Output the [X, Y] coordinate of the center of the cell containing the given text.  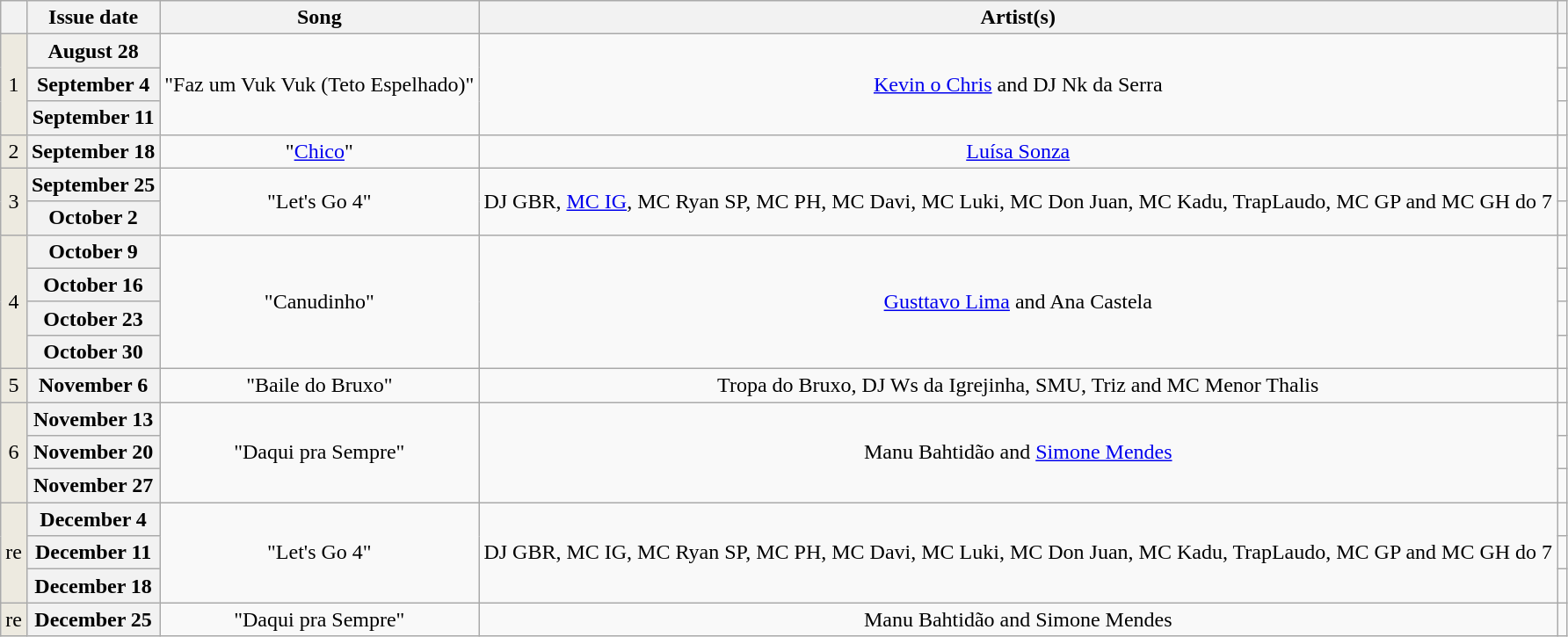
November 20 [93, 452]
Issue date [93, 18]
October 2 [93, 218]
October 9 [93, 251]
Tropa do Bruxo, DJ Ws da Igrejinha, SMU, Triz and MC Menor Thalis [1018, 385]
September 4 [93, 84]
"Canudinho" [320, 301]
1 [14, 84]
Artist(s) [1018, 18]
2 [14, 151]
4 [14, 301]
December 18 [93, 586]
Song [320, 18]
December 11 [93, 553]
August 28 [93, 51]
November 13 [93, 419]
Gusttavo Lima and Ana Castela [1018, 301]
December 4 [93, 519]
"Chico" [320, 151]
September 25 [93, 185]
November 6 [93, 385]
3 [14, 201]
September 18 [93, 151]
"Baile do Bruxo" [320, 385]
5 [14, 385]
December 25 [93, 619]
6 [14, 452]
October 16 [93, 285]
September 11 [93, 118]
October 30 [93, 351]
"Faz um Vuk Vuk (Teto Espelhado)" [320, 84]
October 23 [93, 318]
Luísa Sonza [1018, 151]
November 27 [93, 486]
Kevin o Chris and DJ Nk da Serra [1018, 84]
